Capture the cell that displays the provided text and extract its (x, y) central coordinate. 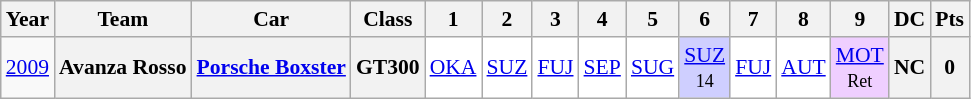
OKA (454, 68)
MOTRet (860, 68)
SEP (602, 68)
Pts (950, 19)
NC (910, 68)
5 (652, 19)
Car (272, 19)
3 (555, 19)
AUT (803, 68)
2 (508, 19)
GT300 (388, 68)
9 (860, 19)
SUG (652, 68)
SUZ14 (704, 68)
6 (704, 19)
0 (950, 68)
8 (803, 19)
2009 (28, 68)
DC (910, 19)
Avanza Rosso (122, 68)
Team (122, 19)
SUZ (508, 68)
Porsche Boxster (272, 68)
1 (454, 19)
Class (388, 19)
4 (602, 19)
7 (753, 19)
Year (28, 19)
